Return the [X, Y] coordinate for the center point of the cell that contains the specified text.  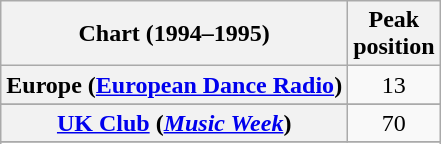
Peakposition [394, 34]
Europe (European Dance Radio) [174, 85]
70 [394, 123]
UK Club (Music Week) [174, 123]
Chart (1994–1995) [174, 34]
13 [394, 85]
